Return [x, y] of the center of cell containing provided text 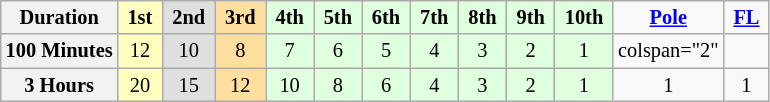
6th [386, 17]
5 [386, 51]
3rd [240, 17]
9th [531, 17]
2nd [188, 17]
20 [140, 85]
10th [584, 17]
FL [746, 17]
7th [434, 17]
8th [482, 17]
Duration [60, 17]
colspan="2" [668, 51]
15 [188, 85]
100 Minutes [60, 51]
4th [290, 17]
7 [290, 51]
1st [140, 17]
5th [338, 17]
3 Hours [60, 85]
Pole [668, 17]
